From the cell containing the given text, extract its center point as [X, Y] coordinate. 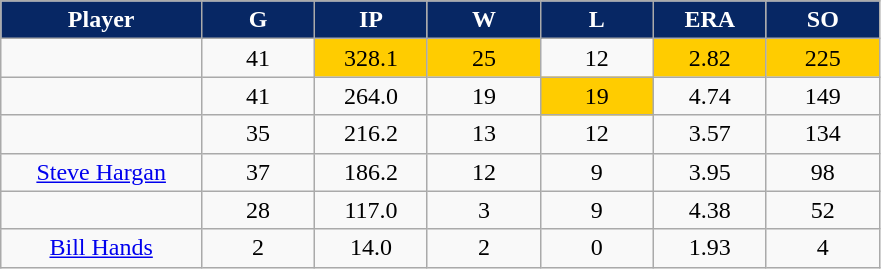
Player [102, 20]
28 [258, 210]
13 [484, 134]
52 [822, 210]
IP [372, 20]
37 [258, 172]
264.0 [372, 96]
3.57 [710, 134]
186.2 [372, 172]
25 [484, 58]
3.95 [710, 172]
4 [822, 248]
2.82 [710, 58]
3 [484, 210]
0 [596, 248]
14.0 [372, 248]
328.1 [372, 58]
Bill Hands [102, 248]
Steve Hargan [102, 172]
117.0 [372, 210]
L [596, 20]
225 [822, 58]
G [258, 20]
134 [822, 134]
1.93 [710, 248]
4.74 [710, 96]
SO [822, 20]
216.2 [372, 134]
4.38 [710, 210]
W [484, 20]
35 [258, 134]
98 [822, 172]
149 [822, 96]
ERA [710, 20]
